Return the (X, Y) coordinate for the center point of the cell that contains the specified text.  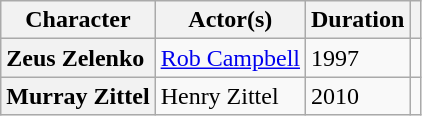
Actor(s) (230, 20)
Rob Campbell (230, 58)
1997 (358, 58)
Zeus Zelenko (78, 58)
Duration (358, 20)
Character (78, 20)
Henry Zittel (230, 96)
Murray Zittel (78, 96)
2010 (358, 96)
